Detect which cell encompasses the target text, then output its (x, y) center coordinate. 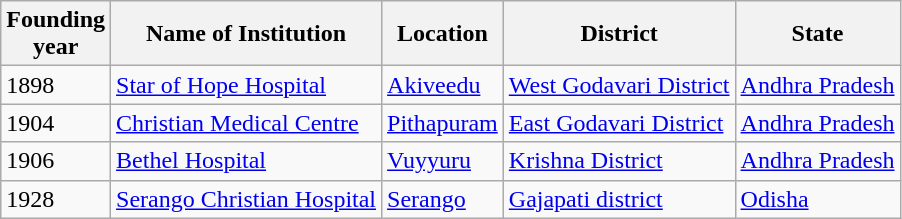
Foundingyear (56, 34)
Name of Institution (246, 34)
1906 (56, 161)
Serango Christian Hospital (246, 199)
1904 (56, 123)
Akiveedu (443, 85)
1898 (56, 85)
Location (443, 34)
Gajapati district (619, 199)
District (619, 34)
State (818, 34)
Krishna District (619, 161)
East Godavari District (619, 123)
West Godavari District (619, 85)
1928 (56, 199)
Serango (443, 199)
Christian Medical Centre (246, 123)
Star of Hope Hospital (246, 85)
Pithapuram (443, 123)
Odisha (818, 199)
Vuyyuru (443, 161)
Bethel Hospital (246, 161)
